Detect which cell encompasses the target text, then output its (x, y) center coordinate. 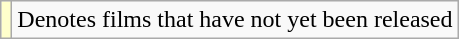
Denotes films that have not yet been released (235, 20)
